Locate the cell with the specified text and output its (X, Y) center coordinate. 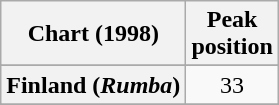
Chart (1998) (94, 34)
33 (232, 85)
Finland (Rumba) (94, 85)
Peakposition (232, 34)
